Extract the [x, y] coordinate from the center of the cell holding the provided text.  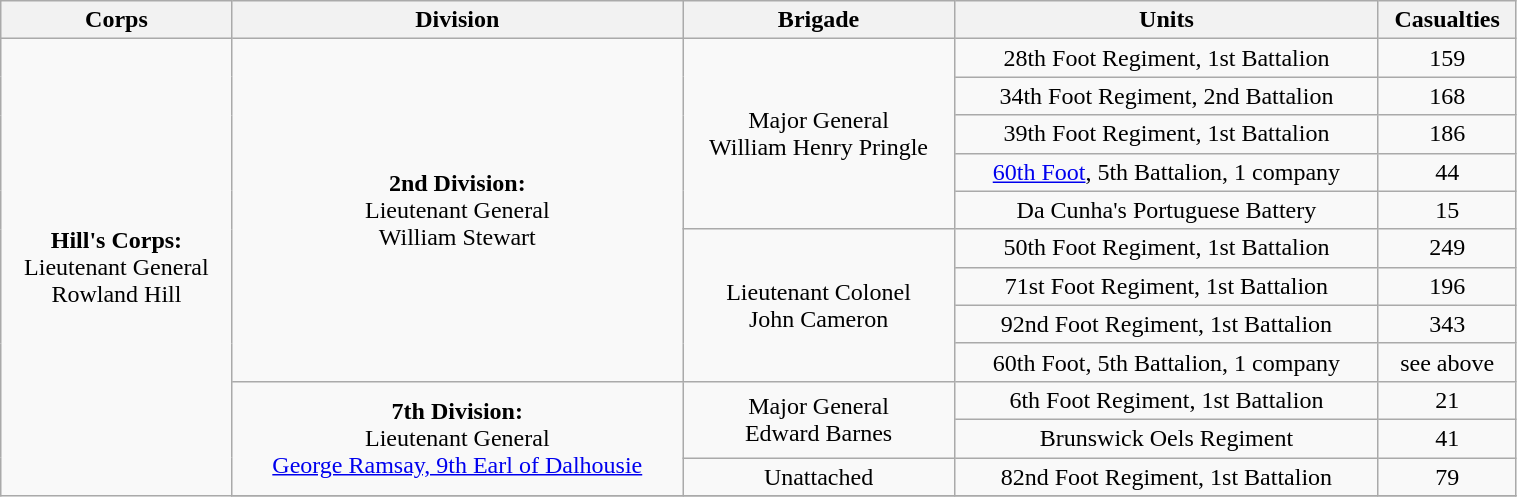
Casualties [1447, 20]
Corps [116, 20]
186 [1447, 134]
41 [1447, 438]
7th Division:Lieutenant GeneralGeorge Ramsay, 9th Earl of Dalhousie [457, 438]
15 [1447, 210]
Brigade [819, 20]
159 [1447, 58]
Major GeneralWilliam Henry Pringle [819, 134]
79 [1447, 477]
50th Foot Regiment, 1st Battalion [1167, 248]
28th Foot Regiment, 1st Battalion [1167, 58]
2nd Division:Lieutenant GeneralWilliam Stewart [457, 210]
see above [1447, 362]
34th Foot Regiment, 2nd Battalion [1167, 96]
196 [1447, 286]
39th Foot Regiment, 1st Battalion [1167, 134]
Division [457, 20]
343 [1447, 324]
71st Foot Regiment, 1st Battalion [1167, 286]
Lieutenant ColonelJohn Cameron [819, 305]
Brunswick Oels Regiment [1167, 438]
21 [1447, 400]
44 [1447, 172]
Units [1167, 20]
6th Foot Regiment, 1st Battalion [1167, 400]
Hill's Corps:Lieutenant GeneralRowland Hill [116, 268]
Unattached [819, 477]
82nd Foot Regiment, 1st Battalion [1167, 477]
249 [1447, 248]
Major GeneralEdward Barnes [819, 419]
92nd Foot Regiment, 1st Battalion [1167, 324]
Da Cunha's Portuguese Battery [1167, 210]
168 [1447, 96]
